Pinpoint the cell where the given text exists, returning its [X, Y] midpoint coordinate. 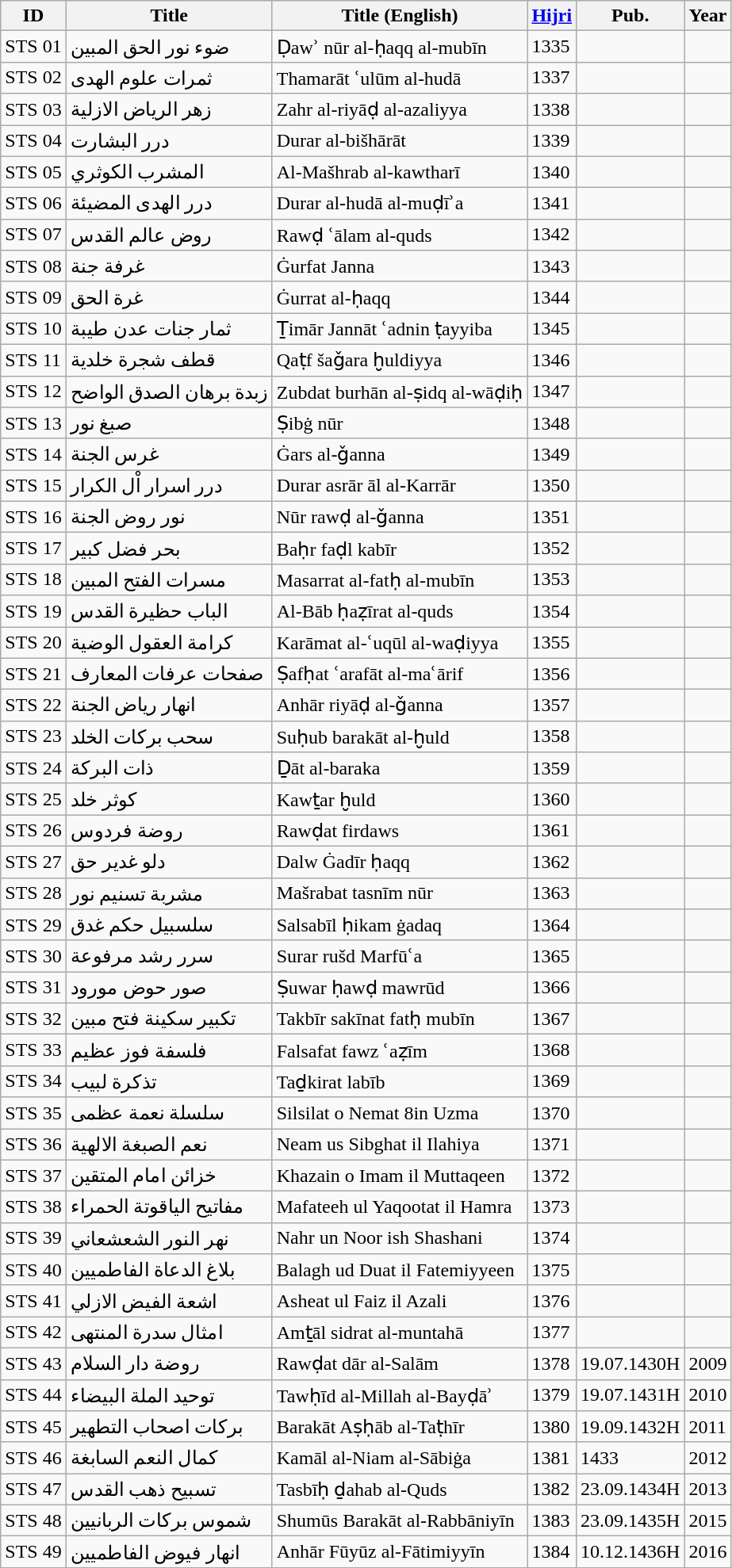
1341 [552, 204]
2010 [707, 1395]
Neam us Sibghat il Ilahiya [400, 1145]
خزائن امام المتقين [169, 1176]
STS 36 [33, 1145]
Rawḍat dār al-Salām [400, 1363]
Dalw Ġadīr ḥaqq [400, 862]
STS 30 [33, 956]
STS 13 [33, 423]
1344 [552, 297]
Ḍawʾ nūr al-ḥaqq al-mubīn [400, 47]
STS 22 [33, 706]
STS 19 [33, 611]
STS 42 [33, 1333]
مفاتيح الياقوتة الحمراء [169, 1207]
ثمار جنات عدن طيبة [169, 329]
23.09.1434H [630, 1490]
1364 [552, 925]
STS 08 [33, 266]
Durar asrār āl al-Karrār [400, 486]
1382 [552, 1490]
STS 01 [33, 47]
1368 [552, 1050]
بركات اصحاب التطهير [169, 1427]
1361 [552, 831]
Khazain o Imam il Muttaqeen [400, 1176]
1374 [552, 1238]
STS 49 [33, 1552]
1356 [552, 674]
Karāmat al-ʿuqūl al-waḍiyya [400, 642]
انهار فيوض الفاطميين [169, 1552]
Zubdat burhān al-ṣidq al-wāḍiḥ [400, 392]
Year [707, 16]
STS 14 [33, 454]
1365 [552, 956]
Hijri [552, 16]
1375 [552, 1270]
سرر رشد مرفوعة [169, 956]
STS 06 [33, 204]
1343 [552, 266]
STS 26 [33, 831]
1352 [552, 549]
1345 [552, 329]
تذكرة لبيب [169, 1081]
سلسلة نعمة عظمى [169, 1113]
STS 07 [33, 235]
Masarrat al-fatḥ al-mubīn [400, 579]
1350 [552, 486]
الباب حظيرة القدس [169, 611]
Suḥub barakāt al-ḫuld [400, 736]
1359 [552, 768]
Nūr rawḍ al-ǧanna [400, 517]
فلسفة فوز عظيم [169, 1050]
دلو غدير حق [169, 862]
Ṣafḥat ʿarafāt al-maʿārif [400, 674]
1355 [552, 642]
كرامة العقول الوضية [169, 642]
1380 [552, 1427]
19.09.1432H [630, 1427]
درر اسرار اْل الكرار [169, 486]
Title [169, 16]
Takbīr sakīnat fatḥ mubīn [400, 1019]
Mašrabat tasnīm nūr [400, 893]
Rawḍat firdaws [400, 831]
روض عالم القدس [169, 235]
1340 [552, 172]
1360 [552, 799]
زبدة برهان الصدق الواضح [169, 392]
STS 25 [33, 799]
المشرب الكوثري [169, 172]
Surar rušd Marfūʿa [400, 956]
STS 44 [33, 1395]
2016 [707, 1552]
Taḏkirat labīb [400, 1081]
STS 31 [33, 988]
Nahr un Noor ish Shashani [400, 1238]
Durar al-hudā al-muḍīʾa [400, 204]
1379 [552, 1395]
امثال سدرة المنتهى [169, 1333]
غرة الحق [169, 297]
10.12.1436H [630, 1552]
STS 10 [33, 329]
STS 37 [33, 1176]
1335 [552, 47]
STS 27 [33, 862]
STS 17 [33, 549]
STS 24 [33, 768]
صور حوض مورود [169, 988]
STS 20 [33, 642]
روضة فردوس [169, 831]
STS 40 [33, 1270]
تكبير سكينة فتح مبين [169, 1019]
STS 28 [33, 893]
Ḏāt al-baraka [400, 768]
STS 35 [33, 1113]
Salsabīl ḥikam ġadaq [400, 925]
1376 [552, 1301]
قطف شجرة خلدية [169, 360]
STS 48 [33, 1520]
2011 [707, 1427]
STS 12 [33, 392]
Ġurfat Janna [400, 266]
STS 43 [33, 1363]
كوثر خلد [169, 799]
Ṯimār Jannāt ʿadnin ṭayyiba [400, 329]
1349 [552, 454]
Tawḥīd al-Millah al-Bayḍāʾ [400, 1395]
سحب بركات الخلد [169, 736]
1433 [630, 1458]
1346 [552, 360]
نهر النور الشعشعاني [169, 1238]
سلسبيل حكم غدق [169, 925]
1373 [552, 1207]
1363 [552, 893]
19.07.1430H [630, 1363]
Durar al-bišhārāt [400, 141]
1354 [552, 611]
STS 32 [33, 1019]
Al-Mašhrab al-kawtharī [400, 172]
1342 [552, 235]
STS 11 [33, 360]
Ġurrat al-ḥaqq [400, 297]
ID [33, 16]
1358 [552, 736]
Pub. [630, 16]
1384 [552, 1552]
مشربة تسنيم نور [169, 893]
Anhār riyāḍ al-ǧanna [400, 706]
1351 [552, 517]
STS 04 [33, 141]
Tasbīḥ ḏahab al-Quds [400, 1490]
23.09.1435H [630, 1520]
Falsafat fawz ʿaẓīm [400, 1050]
1372 [552, 1176]
STS 46 [33, 1458]
1366 [552, 988]
1371 [552, 1145]
STS 05 [33, 172]
نور روض الجنة [169, 517]
توحيد الملة البيضاء [169, 1395]
درر البشارت [169, 141]
ذات البركة [169, 768]
2013 [707, 1490]
STS 23 [33, 736]
1362 [552, 862]
شموس بركات الربانيين [169, 1520]
روضة دار السلام [169, 1363]
نعم الصبغة الالهية [169, 1145]
Barakāt Aṣḥāb al-Taṭhīr [400, 1427]
انهار رياض الجنة [169, 706]
1357 [552, 706]
Qaṭf šaǧara ḫuldiyya [400, 360]
ثمرات علوم الهدى [169, 78]
STS 29 [33, 925]
2015 [707, 1520]
Mafateeh ul Yaqootat il Hamra [400, 1207]
STS 09 [33, 297]
STS 02 [33, 78]
Ṣuwar ḥawḍ mawrūd [400, 988]
1381 [552, 1458]
اشعة الفيض الازلي [169, 1301]
1353 [552, 579]
Kawṯar ḫuld [400, 799]
زهر الرياض الازلية [169, 109]
STS 15 [33, 486]
غرس الجنة [169, 454]
كمال النعم السابغة [169, 1458]
1370 [552, 1113]
1378 [552, 1363]
Thamarāt ʿulūm al-hudā [400, 78]
مسرات الفتح المبين [169, 579]
1339 [552, 141]
بحر فضل كبير [169, 549]
Zahr al-riyāḍ al-azaliyya [400, 109]
غرفة جنة [169, 266]
Shumūs Barakāt al-Rabbāniyīn [400, 1520]
Title (English) [400, 16]
Kamāl al-Niam al-Sābiġa [400, 1458]
Anhār Fūyūz al-Fātimiyyīn [400, 1552]
ضوء نور الحق المبين [169, 47]
2012 [707, 1458]
STS 03 [33, 109]
1367 [552, 1019]
STS 45 [33, 1427]
بلاغ الدعاة الفاطميين [169, 1270]
STS 39 [33, 1238]
Silsilat o Nemat 8in Uzma [400, 1113]
Amṯāl sidrat al-muntahā [400, 1333]
1377 [552, 1333]
Baḥr faḍl kabīr [400, 549]
Rawḍ ʿālam al-quds [400, 235]
تسبيح ذهب القدس [169, 1490]
2009 [707, 1363]
Asheat ul Faiz il Azali [400, 1301]
1337 [552, 78]
STS 18 [33, 579]
STS 33 [33, 1050]
19.07.1431H [630, 1395]
STS 41 [33, 1301]
1338 [552, 109]
1369 [552, 1081]
درر الهدى المضيئة [169, 204]
1347 [552, 392]
STS 38 [33, 1207]
STS 16 [33, 517]
Ġars al-ǧanna [400, 454]
Ṣibġ nūr [400, 423]
1348 [552, 423]
1383 [552, 1520]
STS 47 [33, 1490]
STS 21 [33, 674]
صفحات عرفات المعارف [169, 674]
صبغ نور [169, 423]
Balagh ud Duat il Fatemiyyeen [400, 1270]
Al-Bāb ḥaẓīrat al-quds [400, 611]
STS 34 [33, 1081]
